Detect which cell encompasses the target text, then output its (x, y) center coordinate. 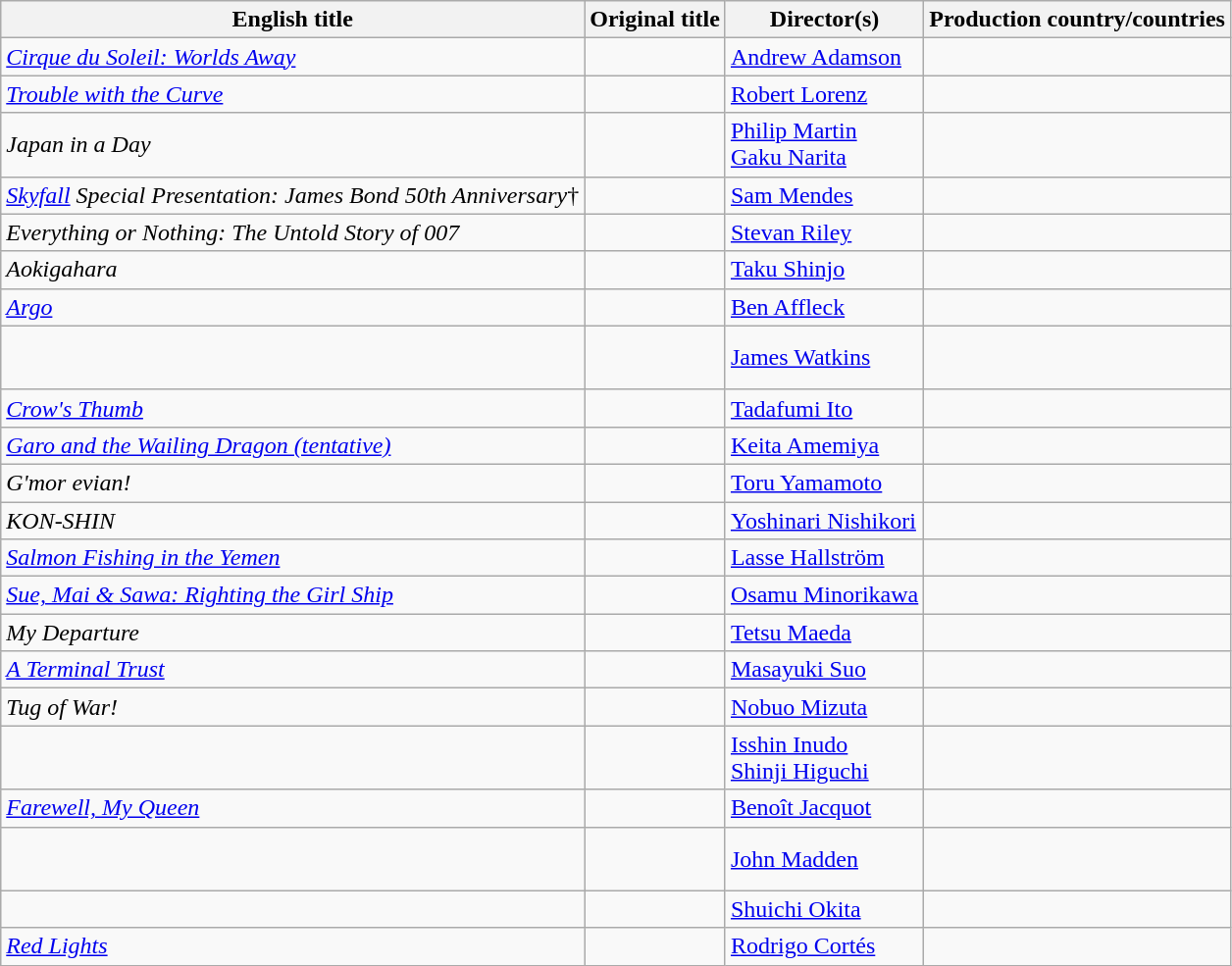
Trouble with the Curve (292, 94)
Garo and the Wailing Dragon (tentative) (292, 445)
Osamu Minorikawa (824, 595)
My Departure (292, 633)
Masayuki Suo (824, 670)
Philip MartinGaku Narita (824, 145)
Red Lights (292, 946)
Argo (292, 307)
Japan in a Day (292, 145)
Sam Mendes (824, 195)
Taku Shinjo (824, 270)
Yoshinari Nishikori (824, 521)
Sue, Mai & Sawa: Righting the Girl Ship (292, 595)
Lasse Hallström (824, 558)
Salmon Fishing in the Yemen (292, 558)
Benoît Jacquot (824, 808)
Production country/countries (1077, 20)
Tetsu Maeda (824, 633)
Andrew Adamson (824, 57)
Skyfall Special Presentation: James Bond 50th Anniversary† (292, 195)
Robert Lorenz (824, 94)
James Watkins (824, 357)
Stevan Riley (824, 232)
Toru Yamamoto (824, 483)
Shuichi Okita (824, 909)
Isshin InudoShinji Higuchi (824, 757)
KON-SHIN (292, 521)
Nobuo Mizuta (824, 707)
Farewell, My Queen (292, 808)
G'mor evian! (292, 483)
English title (292, 20)
Rodrigo Cortés (824, 946)
Aokigahara (292, 270)
Original title (655, 20)
A Terminal Trust (292, 670)
Keita Amemiya (824, 445)
Crow's Thumb (292, 408)
Ben Affleck (824, 307)
Tadafumi Ito (824, 408)
Everything or Nothing: The Untold Story of 007 (292, 232)
Tug of War! (292, 707)
John Madden (824, 859)
Cirque du Soleil: Worlds Away (292, 57)
Director(s) (824, 20)
